Find where the given text appears and provide that cell's center as (X, Y) coordinate. 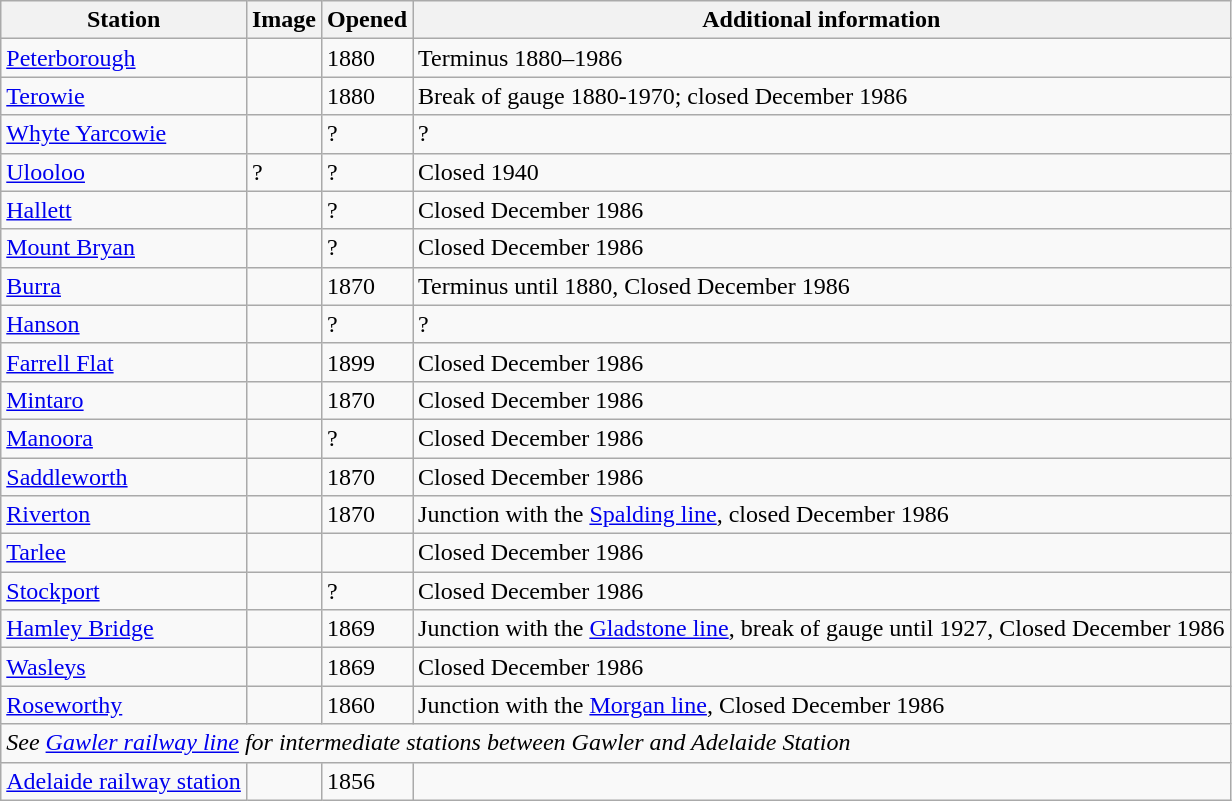
Junction with the Spalding line, closed December 1986 (822, 515)
Junction with the Gladstone line, break of gauge until 1927, Closed December 1986 (822, 629)
Opened (366, 20)
Whyte Yarcowie (124, 134)
Terowie (124, 96)
Manoora (124, 438)
Image (284, 20)
See Gawler railway line for intermediate stations between Gawler and Adelaide Station (616, 743)
Additional information (822, 20)
Saddleworth (124, 477)
Wasleys (124, 667)
Farrell Flat (124, 362)
Closed 1940 (822, 172)
Mount Bryan (124, 248)
Tarlee (124, 553)
Hanson (124, 324)
Terminus 1880–1986 (822, 58)
Hamley Bridge (124, 629)
Riverton (124, 515)
Ulooloo (124, 172)
Mintaro (124, 400)
1856 (366, 781)
Station (124, 20)
1899 (366, 362)
1860 (366, 705)
Peterborough (124, 58)
Adelaide railway station (124, 781)
Junction with the Morgan line, Closed December 1986 (822, 705)
Burra (124, 286)
Break of gauge 1880-1970; closed December 1986 (822, 96)
Hallett (124, 210)
Terminus until 1880, Closed December 1986 (822, 286)
Stockport (124, 591)
Roseworthy (124, 705)
